Determine the [X, Y] coordinate at the center of the cell enclosing the given text.  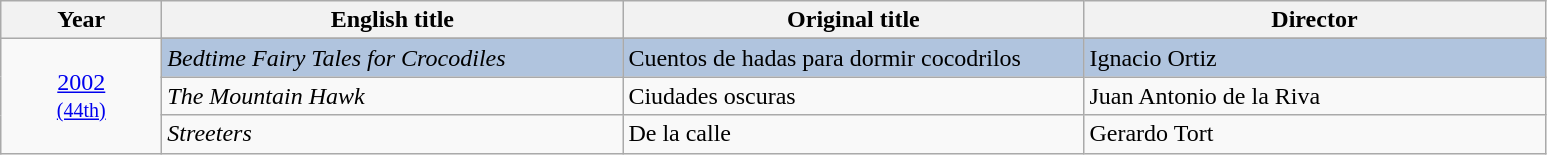
Ciudades oscuras [854, 96]
The Mountain Hawk [392, 96]
2002(44th) [82, 96]
Bedtime Fairy Tales for Crocodiles [392, 58]
Director [1314, 20]
Streeters [392, 134]
Cuentos de hadas para dormir cocodrilos [854, 58]
Year [82, 20]
English title [392, 20]
Original title [854, 20]
De la calle [854, 134]
Ignacio Ortiz [1314, 58]
Juan Antonio de la Riva [1314, 96]
Gerardo Tort [1314, 134]
